Detect which cell encompasses the target text, then output its [X, Y] center coordinate. 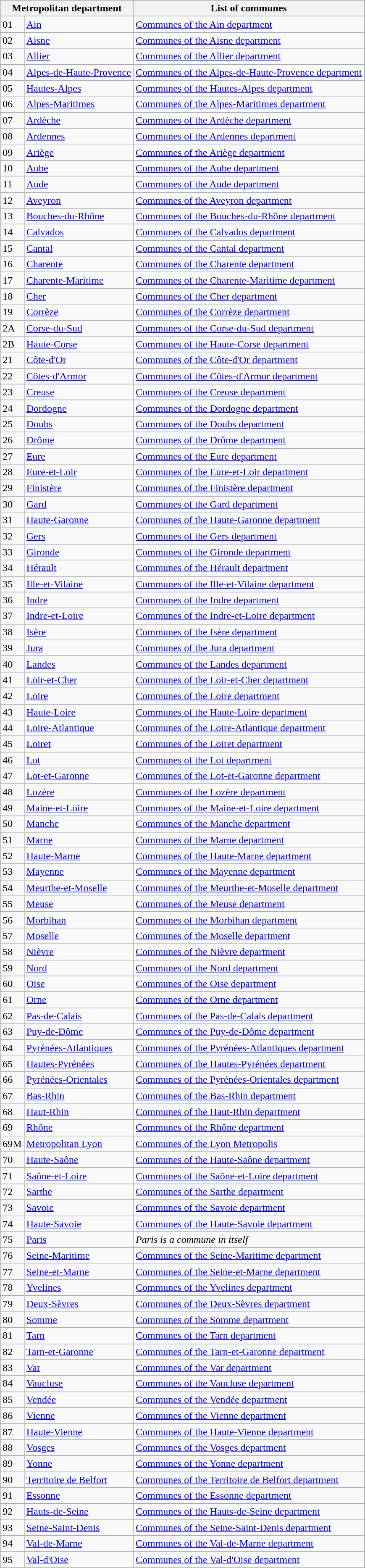
Calvados [79, 232]
72 [12, 1192]
Creuse [79, 392]
37 [12, 616]
86 [12, 1415]
57 [12, 936]
Communes of the Saône-et-Loire department [249, 1176]
Landes [79, 664]
Communes of the Drôme department [249, 440]
Aude [79, 184]
34 [12, 568]
Deux-Sèvres [79, 1304]
69 [12, 1128]
Communes of the Seine-et-Marne department [249, 1272]
15 [12, 248]
Communes of the Pyrénées-Atlantiques department [249, 1048]
Communes of the Bouches-du-Rhône department [249, 216]
33 [12, 552]
Marne [79, 840]
Communes of the Savoie department [249, 1208]
Communes of the Haute-Marne department [249, 856]
Communes of the Ain department [249, 24]
Communes of the Aveyron department [249, 200]
Nord [79, 968]
Communes of the Meuse department [249, 904]
Hautes-Pyrénées [79, 1064]
82 [12, 1352]
Côtes-d'Armor [79, 376]
69M [12, 1144]
Communes of the Haute-Loire department [249, 712]
17 [12, 280]
56 [12, 920]
13 [12, 216]
78 [12, 1288]
83 [12, 1368]
Communes of the Dordogne department [249, 408]
2A [12, 328]
Communes of the Seine-Saint-Denis department [249, 1528]
Communes of the Calvados department [249, 232]
Somme [79, 1320]
30 [12, 504]
Indre [79, 600]
Hauts-de-Seine [79, 1512]
Ardennes [79, 136]
Communes of the Pyrénées-Orientales department [249, 1080]
Nièvre [79, 952]
Communes of the Isère department [249, 632]
52 [12, 856]
68 [12, 1112]
89 [12, 1463]
Sarthe [79, 1192]
Communes of the Vosges department [249, 1447]
Communes of the Hautes-Pyrénées department [249, 1064]
Eure [79, 456]
79 [12, 1304]
Manche [79, 824]
Lot [79, 760]
Metropolitan Lyon [79, 1144]
Tarn [79, 1336]
Communes of the Lot-et-Garonne department [249, 776]
Gard [79, 504]
Dordogne [79, 408]
36 [12, 600]
Haute-Corse [79, 344]
Communes of the Morbihan department [249, 920]
Vaucluse [79, 1384]
Vosges [79, 1447]
Communes of the Haute-Vienne department [249, 1431]
Communes of the Essonne department [249, 1496]
Bas-Rhin [79, 1096]
Communes of the Ariège department [249, 152]
Communes of the Aisne department [249, 40]
93 [12, 1528]
Haute-Garonne [79, 520]
59 [12, 968]
Val-de-Marne [79, 1544]
Communes of the Lot department [249, 760]
Morbihan [79, 920]
49 [12, 808]
50 [12, 824]
Communes of the Haut-Rhin department [249, 1112]
Communes of the Creuse department [249, 392]
Lot-et-Garonne [79, 776]
27 [12, 456]
26 [12, 440]
Communes of the Yonne department [249, 1463]
Bouches-du-Rhône [79, 216]
12 [12, 200]
Savoie [79, 1208]
04 [12, 72]
Communes of the Alpes-de-Haute-Provence department [249, 72]
Essonne [79, 1496]
80 [12, 1320]
19 [12, 312]
Territoire de Belfort [79, 1479]
Haute-Loire [79, 712]
Communes of the Haute-Saône department [249, 1160]
18 [12, 296]
07 [12, 120]
Ariège [79, 152]
Communes of the Val-d'Oise department [249, 1560]
28 [12, 472]
Communes of the Gard department [249, 504]
58 [12, 952]
Communes of the Somme department [249, 1320]
Communes of the Côte-d'Or department [249, 360]
Communes of the Rhône department [249, 1128]
Communes of the Charente department [249, 264]
Communes of the Corrèze department [249, 312]
Ain [79, 24]
76 [12, 1256]
Doubs [79, 424]
Vienne [79, 1415]
Communes of the Hauts-de-Seine department [249, 1512]
Charente-Maritime [79, 280]
Communes of the Haute-Savoie department [249, 1224]
Communes of the Pas-de-Calais department [249, 1016]
Communes of the Tarn department [249, 1336]
Communes of the Meurthe-et-Moselle department [249, 888]
Saône-et-Loire [79, 1176]
Communes of the Nord department [249, 968]
Puy-de-Dôme [79, 1032]
Indre-et-Loire [79, 616]
11 [12, 184]
Communes of the Nièvre department [249, 952]
53 [12, 872]
Corse-du-Sud [79, 328]
48 [12, 792]
Paris [79, 1240]
Isère [79, 632]
Communes of the Vaucluse department [249, 1384]
Loir-et-Cher [79, 680]
Haute-Savoie [79, 1224]
41 [12, 680]
Communes of the Val-de-Marne department [249, 1544]
24 [12, 408]
90 [12, 1479]
Communes of the Territoire de Belfort department [249, 1479]
73 [12, 1208]
Communes of the Vienne department [249, 1415]
Haut-Rhin [79, 1112]
22 [12, 376]
Communes of the Bas-Rhin department [249, 1096]
Cher [79, 296]
25 [12, 424]
29 [12, 488]
Communes of the Deux-Sèvres department [249, 1304]
Communes of the Maine-et-Loire department [249, 808]
Communes of the Aube department [249, 168]
Communes of the Gers department [249, 536]
01 [12, 24]
Communes of the Vendée department [249, 1400]
Gers [79, 536]
Drôme [79, 440]
Communes of the Hérault department [249, 568]
Communes of the Oise department [249, 984]
Lozère [79, 792]
Jura [79, 648]
31 [12, 520]
Var [79, 1368]
Communes of the Sarthe department [249, 1192]
39 [12, 648]
67 [12, 1096]
Finistère [79, 488]
Alpes-de-Haute-Provence [79, 72]
Communes of the Eure-et-Loir department [249, 472]
06 [12, 104]
Communes of the Alpes-Maritimes department [249, 104]
Communes of the Yvelines department [249, 1288]
Communes of the Doubs department [249, 424]
Communes of the Ardennes department [249, 136]
45 [12, 744]
Communes of the Loiret department [249, 744]
66 [12, 1080]
95 [12, 1560]
Communes of the Charente-Maritime department [249, 280]
Communes of the Hautes-Alpes department [249, 88]
Pas-de-Calais [79, 1016]
Metropolitan department [67, 8]
44 [12, 728]
35 [12, 584]
Rhône [79, 1128]
60 [12, 984]
03 [12, 56]
65 [12, 1064]
Vendée [79, 1400]
92 [12, 1512]
Meuse [79, 904]
Communes of the Seine-Maritime department [249, 1256]
08 [12, 136]
Aisne [79, 40]
Seine-Saint-Denis [79, 1528]
Communes of the Indre-et-Loire department [249, 616]
71 [12, 1176]
Yvelines [79, 1288]
Hérault [79, 568]
Gironde [79, 552]
List of communes [249, 8]
Communes of the Ardèche department [249, 120]
Communes of the Haute-Garonne department [249, 520]
Haute-Vienne [79, 1431]
85 [12, 1400]
Communes of the Cantal department [249, 248]
Maine-et-Loire [79, 808]
Communes of the Corse-du-Sud department [249, 328]
Corrèze [79, 312]
Val-d'Oise [79, 1560]
42 [12, 696]
81 [12, 1336]
62 [12, 1016]
51 [12, 840]
47 [12, 776]
40 [12, 664]
Loiret [79, 744]
63 [12, 1032]
16 [12, 264]
10 [12, 168]
74 [12, 1224]
38 [12, 632]
Seine-Maritime [79, 1256]
14 [12, 232]
Communes of the Orne department [249, 1000]
Communes of the Jura department [249, 648]
Haute-Saône [79, 1160]
09 [12, 152]
Communes of the Puy-de-Dôme department [249, 1032]
Communes of the Côtes-d'Armor department [249, 376]
Communes of the Landes department [249, 664]
Communes of the Tarn-et-Garonne department [249, 1352]
Meurthe-et-Moselle [79, 888]
Alpes-Maritimes [79, 104]
Ardèche [79, 120]
21 [12, 360]
Communes of the Lyon Metropolis [249, 1144]
Paris is a commune in itself [249, 1240]
Communes of the Haute-Corse department [249, 344]
75 [12, 1240]
64 [12, 1048]
Communes of the Lozère department [249, 792]
Pyrénées-Orientales [79, 1080]
Aube [79, 168]
Communes of the Manche department [249, 824]
70 [12, 1160]
Communes of the Var department [249, 1368]
55 [12, 904]
88 [12, 1447]
Communes of the Finistère department [249, 488]
54 [12, 888]
32 [12, 536]
Communes of the Moselle department [249, 936]
Allier [79, 56]
Seine-et-Marne [79, 1272]
Haute-Marne [79, 856]
84 [12, 1384]
Moselle [79, 936]
Charente [79, 264]
23 [12, 392]
Loire-Atlantique [79, 728]
46 [12, 760]
Communes of the Indre department [249, 600]
Communes of the Loire department [249, 696]
Communes of the Allier department [249, 56]
Communes of the Ille-et-Vilaine department [249, 584]
Communes of the Loir-et-Cher department [249, 680]
Côte-d'Or [79, 360]
94 [12, 1544]
Oise [79, 984]
Loire [79, 696]
Communes of the Aude department [249, 184]
Communes of the Marne department [249, 840]
61 [12, 1000]
Cantal [79, 248]
Communes of the Gironde department [249, 552]
Yonne [79, 1463]
02 [12, 40]
Aveyron [79, 200]
05 [12, 88]
43 [12, 712]
77 [12, 1272]
87 [12, 1431]
Pyrénées-Atlantiques [79, 1048]
Communes of the Eure department [249, 456]
Hautes-Alpes [79, 88]
Ille-et-Vilaine [79, 584]
Communes of the Cher department [249, 296]
Communes of the Mayenne department [249, 872]
Communes of the Loire-Atlantique department [249, 728]
Mayenne [79, 872]
2B [12, 344]
Tarn-et-Garonne [79, 1352]
91 [12, 1496]
Eure-et-Loir [79, 472]
Orne [79, 1000]
